Output the (X, Y) coordinate of the center of the cell containing the given text.  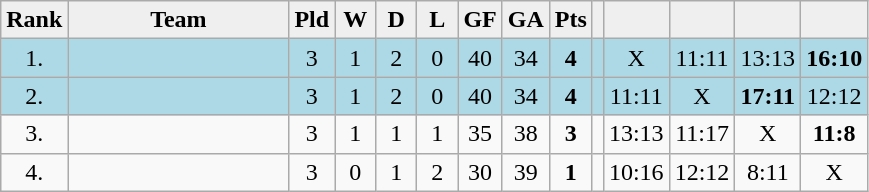
Pts (570, 20)
11:8 (834, 134)
4. (34, 172)
3. (34, 134)
W (356, 20)
8:11 (768, 172)
Rank (34, 20)
L (438, 20)
11:17 (702, 134)
10:16 (636, 172)
39 (526, 172)
GF (480, 20)
D (396, 20)
Pld (312, 20)
16:10 (834, 58)
38 (526, 134)
Team (178, 20)
35 (480, 134)
17:11 (768, 96)
GA (526, 20)
1. (34, 58)
30 (480, 172)
2. (34, 96)
